Pinpoint the cell where the given text exists, returning its [X, Y] midpoint coordinate. 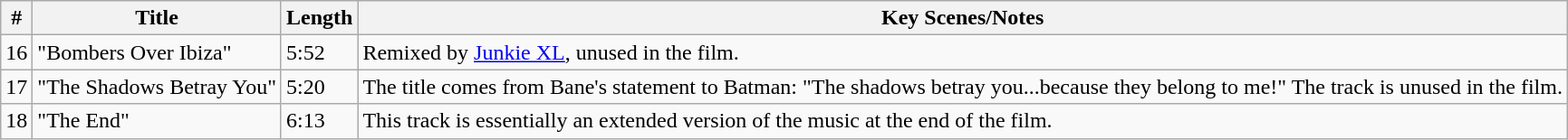
"The Shadows Betray You" [158, 87]
18 [16, 121]
# [16, 18]
"Bombers Over Ibiza" [158, 52]
Remixed by Junkie XL, unused in the film. [963, 52]
16 [16, 52]
Length [319, 18]
"The End" [158, 121]
6:13 [319, 121]
The title comes from Bane's statement to Batman: "The shadows betray you...because they belong to me!" The track is unused in the film. [963, 87]
17 [16, 87]
Key Scenes/Notes [963, 18]
Title [158, 18]
This track is essentially an extended version of the music at the end of the film. [963, 121]
5:20 [319, 87]
5:52 [319, 52]
